Find where the given text appears and provide that cell's center as [X, Y] coordinate. 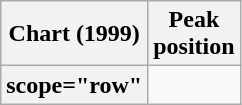
Peakposition [194, 34]
scope="row" [74, 85]
Chart (1999) [74, 34]
